Provide the [X, Y] coordinate of the cell's center where the given text is located.  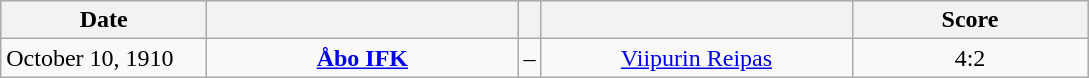
Åbo IFK [362, 58]
Date [104, 20]
4:2 [970, 58]
Score [970, 20]
October 10, 1910 [104, 58]
– [530, 58]
Viipurin Reipas [696, 58]
